Scan for the cell matching the given text and deliver its (x, y) coordinate at center. 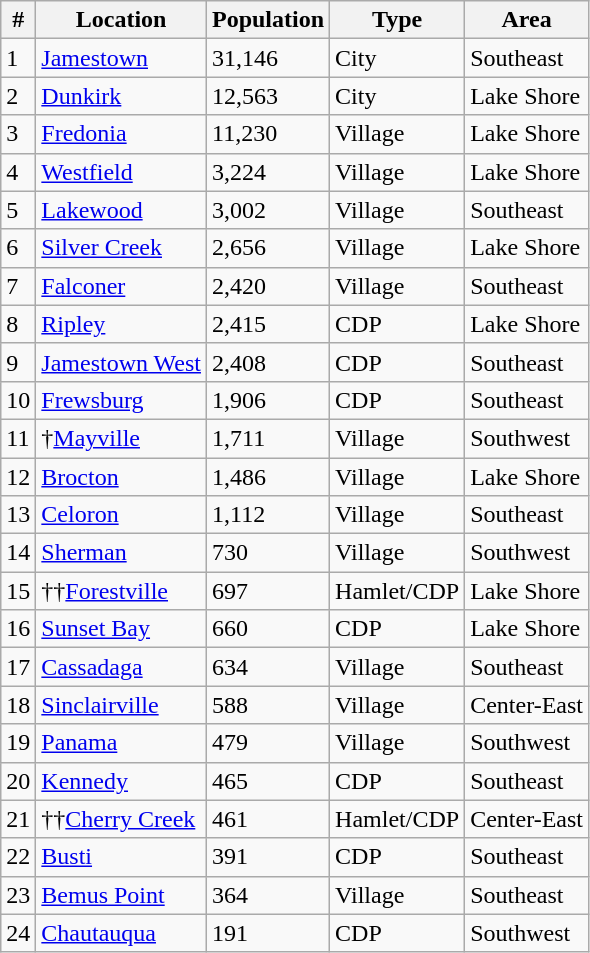
Falconer (122, 286)
2,656 (268, 248)
588 (268, 705)
465 (268, 781)
9 (18, 362)
15 (18, 591)
10 (18, 400)
22 (18, 857)
23 (18, 895)
Busti (122, 857)
Type (398, 20)
18 (18, 705)
Sherman (122, 553)
8 (18, 324)
21 (18, 819)
12 (18, 477)
Population (268, 20)
6 (18, 248)
20 (18, 781)
7 (18, 286)
Celoron (122, 515)
191 (268, 933)
5 (18, 210)
461 (268, 819)
697 (268, 591)
Jamestown West (122, 362)
1,711 (268, 438)
3 (18, 134)
1 (18, 58)
391 (268, 857)
Brocton (122, 477)
1,112 (268, 515)
3,224 (268, 172)
Frewsburg (122, 400)
2,415 (268, 324)
††Cherry Creek (122, 819)
Westfield (122, 172)
13 (18, 515)
17 (18, 667)
1,906 (268, 400)
1,486 (268, 477)
479 (268, 743)
2,420 (268, 286)
2 (18, 96)
12,563 (268, 96)
Ripley (122, 324)
Kennedy (122, 781)
11,230 (268, 134)
Panama (122, 743)
31,146 (268, 58)
364 (268, 895)
# (18, 20)
14 (18, 553)
2,408 (268, 362)
Fredonia (122, 134)
Sunset Bay (122, 629)
Jamestown (122, 58)
Sinclairville (122, 705)
Location (122, 20)
Bemus Point (122, 895)
730 (268, 553)
††Forestville (122, 591)
660 (268, 629)
24 (18, 933)
Cassadaga (122, 667)
Dunkirk (122, 96)
3,002 (268, 210)
Silver Creek (122, 248)
11 (18, 438)
4 (18, 172)
†Mayville (122, 438)
634 (268, 667)
Area (527, 20)
19 (18, 743)
Lakewood (122, 210)
Chautauqua (122, 933)
16 (18, 629)
